Locate the cell with the specified text and output its (X, Y) center coordinate. 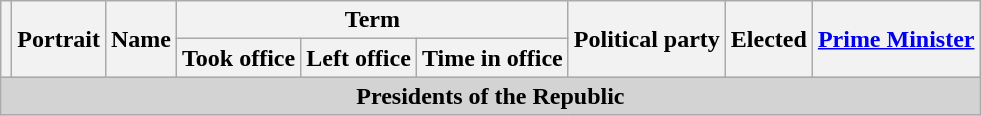
Elected (768, 39)
Term (373, 20)
Took office (239, 58)
Political party (646, 39)
Left office (359, 58)
Portrait (59, 39)
Presidents of the Republic (490, 96)
Prime Minister (896, 39)
Time in office (492, 58)
Name (140, 39)
